Provide the (x, y) coordinate of the cell's center where the given text is located.  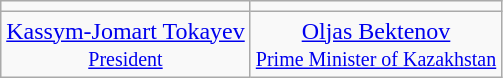
Oljas BektenovPrime Minister of Kazakhstan (376, 44)
Kassym-Jomart TokayevPresident (126, 44)
